Determine the (x, y) coordinate at the center of the cell enclosing the given text.  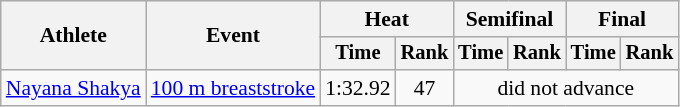
Heat (386, 19)
Athlete (74, 36)
Nayana Shakya (74, 88)
did not advance (566, 88)
1:32.92 (358, 88)
100 m breaststroke (233, 88)
Semifinal (509, 19)
Event (233, 36)
47 (425, 88)
Final (622, 19)
